For the text-containing cell, return its midpoint in (x, y) coordinate format. 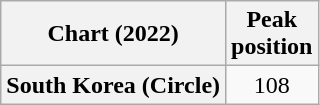
South Korea (Circle) (114, 85)
Chart (2022) (114, 34)
108 (272, 85)
Peakposition (272, 34)
